Identify which cell holds the provided text, then report its (x, y) central coordinate. 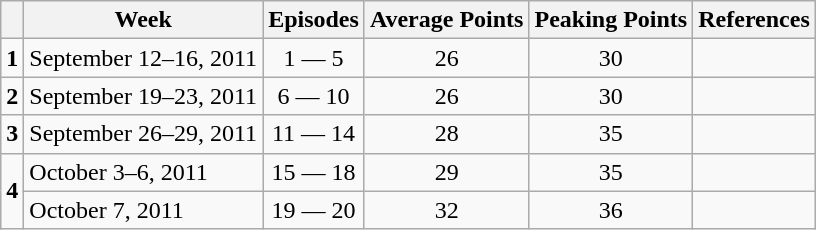
29 (446, 172)
References (754, 20)
11 — 14 (314, 134)
2 (12, 96)
4 (12, 191)
1 (12, 58)
19 — 20 (314, 210)
36 (611, 210)
Week (144, 20)
September 19–23, 2011 (144, 96)
September 26–29, 2011 (144, 134)
October 7, 2011 (144, 210)
Average Points (446, 20)
September 12–16, 2011 (144, 58)
6 — 10 (314, 96)
October 3–6, 2011 (144, 172)
3 (12, 134)
1 — 5 (314, 58)
32 (446, 210)
Peaking Points (611, 20)
15 — 18 (314, 172)
Episodes (314, 20)
28 (446, 134)
